Capture the cell that displays the provided text and extract its (x, y) central coordinate. 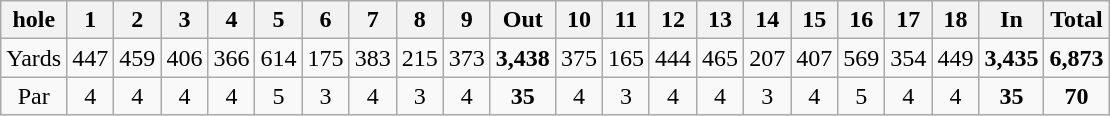
407 (814, 58)
383 (372, 58)
375 (578, 58)
366 (232, 58)
215 (420, 58)
7 (372, 20)
18 (956, 20)
3,435 (1012, 58)
8 (420, 20)
465 (720, 58)
459 (138, 58)
6 (326, 20)
406 (184, 58)
hole (34, 20)
447 (90, 58)
614 (278, 58)
12 (672, 20)
In (1012, 20)
Par (34, 96)
16 (862, 20)
207 (768, 58)
10 (578, 20)
11 (626, 20)
1 (90, 20)
17 (908, 20)
165 (626, 58)
175 (326, 58)
13 (720, 20)
354 (908, 58)
Yards (34, 58)
373 (466, 58)
3,438 (522, 58)
14 (768, 20)
2 (138, 20)
15 (814, 20)
449 (956, 58)
9 (466, 20)
70 (1076, 96)
Total (1076, 20)
569 (862, 58)
Out (522, 20)
444 (672, 58)
6,873 (1076, 58)
